Output the [x, y] coordinate of the center of the cell containing the given text.  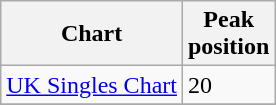
UK Singles Chart [92, 85]
20 [228, 85]
Peakposition [228, 34]
Chart [92, 34]
